Output the [X, Y] coordinate of the center of the cell containing the given text.  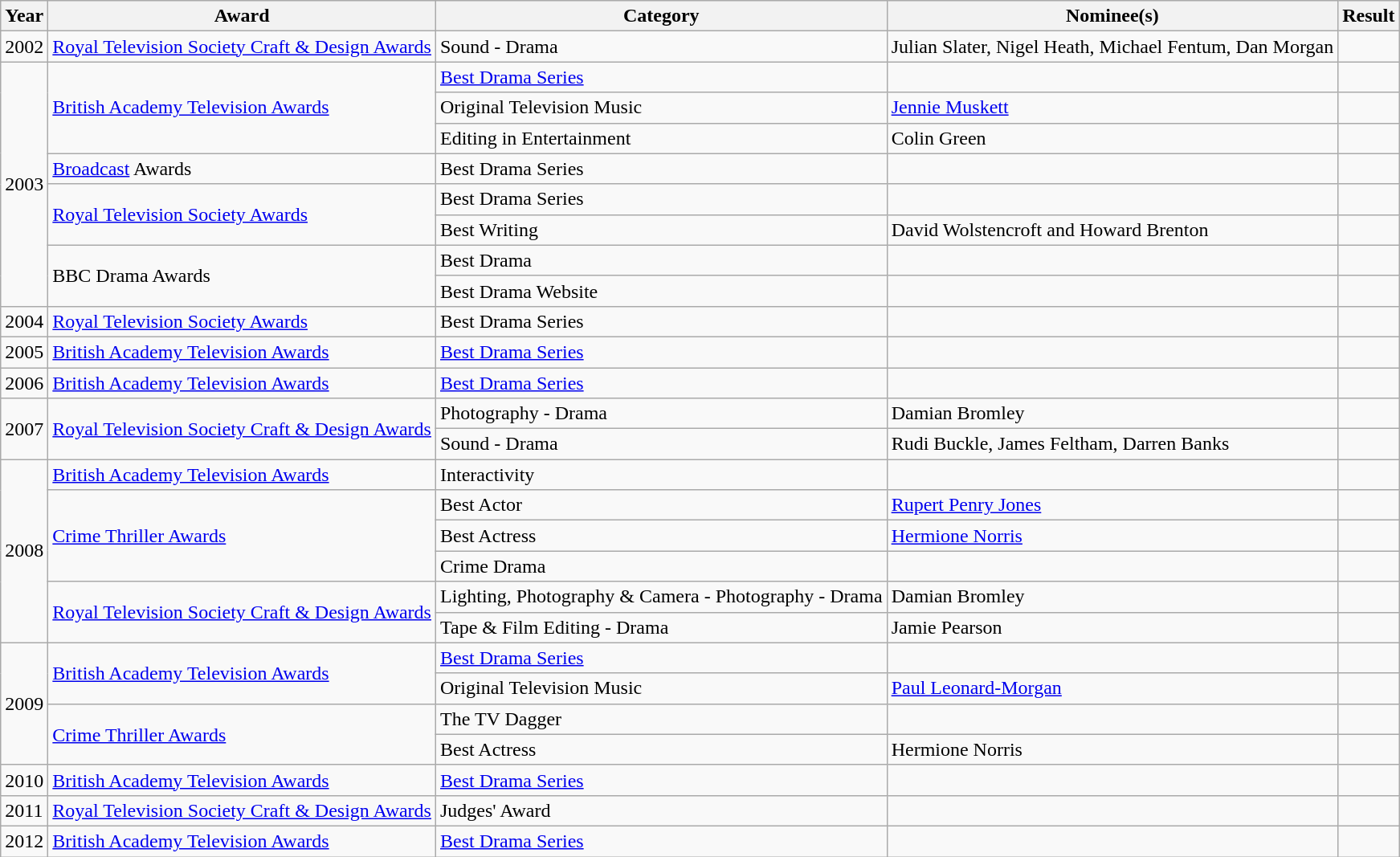
Best Drama Website [661, 291]
2007 [24, 429]
2004 [24, 321]
2012 [24, 841]
Editing in Entertainment [661, 138]
Best Actor [661, 505]
2008 [24, 551]
Award [243, 16]
Result [1369, 16]
Nominee(s) [1112, 16]
David Wolstencroft and Howard Brenton [1112, 230]
Best Drama [661, 260]
2006 [24, 383]
2010 [24, 780]
Tape & Film Editing - Drama [661, 627]
Lighting, Photography & Camera - Photography - Drama [661, 597]
Rupert Penry Jones [1112, 505]
Photography - Drama [661, 414]
Colin Green [1112, 138]
Broadcast Awards [243, 169]
Paul Leonard-Morgan [1112, 688]
2005 [24, 352]
Jamie Pearson [1112, 627]
Rudi Buckle, James Feltham, Darren Banks [1112, 444]
Julian Slater, Nigel Heath, Michael Fentum, Dan Morgan [1112, 47]
BBC Drama Awards [243, 275]
The TV Dagger [661, 719]
2009 [24, 704]
2002 [24, 47]
Crime Drama [661, 566]
Best Writing [661, 230]
Category [661, 16]
Interactivity [661, 475]
Year [24, 16]
2011 [24, 810]
Jennie Muskett [1112, 108]
Judges' Award [661, 810]
2003 [24, 184]
